Search for the cell housing the specified text and yield its (X, Y) center coordinate. 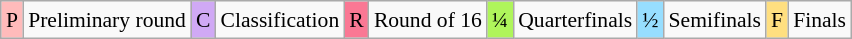
Semifinals (715, 20)
¼ (500, 20)
Classification (280, 20)
Finals (820, 20)
F (777, 20)
R (356, 20)
P (12, 20)
Quarterfinals (575, 20)
½ (650, 20)
Round of 16 (428, 20)
C (204, 20)
Preliminary round (107, 20)
